Return the (x, y) coordinate for the center point of the cell that contains the specified text.  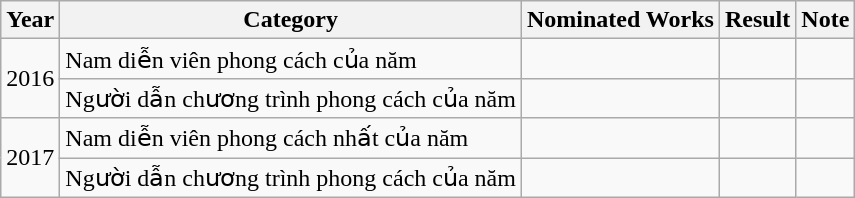
Nam diễn viên phong cách của năm (291, 59)
Result (757, 20)
2016 (30, 78)
Category (291, 20)
Nominated Works (620, 20)
Year (30, 20)
Nam diễn viên phong cách nhất của năm (291, 138)
Note (826, 20)
2017 (30, 158)
